Find where the given text appears and provide that cell's center as (x, y) coordinate. 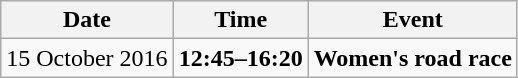
Time (240, 20)
12:45–16:20 (240, 58)
Women's road race (412, 58)
15 October 2016 (87, 58)
Date (87, 20)
Event (412, 20)
